Capture the cell that displays the provided text and extract its (X, Y) central coordinate. 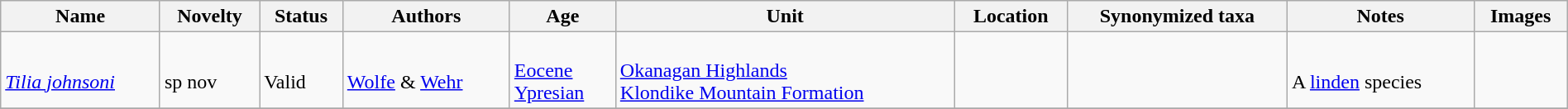
Wolfe & Wehr (426, 70)
Status (301, 17)
Name (81, 17)
Synonymized taxa (1177, 17)
Novelty (209, 17)
Okanagan HighlandsKlondike Mountain Formation (785, 70)
Unit (785, 17)
Authors (426, 17)
Tilia johnsoni (81, 70)
Images (1520, 17)
sp nov (209, 70)
Location (1011, 17)
EoceneYpresian (562, 70)
Age (562, 17)
Notes (1380, 17)
Valid (301, 70)
A linden species (1380, 70)
